Locate the cell with the specified text and output its [X, Y] center coordinate. 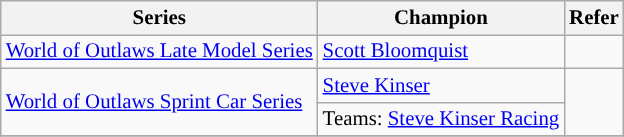
Series [160, 18]
World of Outlaws Sprint Car Series [160, 102]
Scott Bloomquist [441, 51]
Steve Kinser [441, 85]
Teams: Steve Kinser Racing [441, 119]
Champion [441, 18]
Refer [594, 18]
World of Outlaws Late Model Series [160, 51]
